Extract the (x, y) coordinate from the center of the cell holding the provided text.  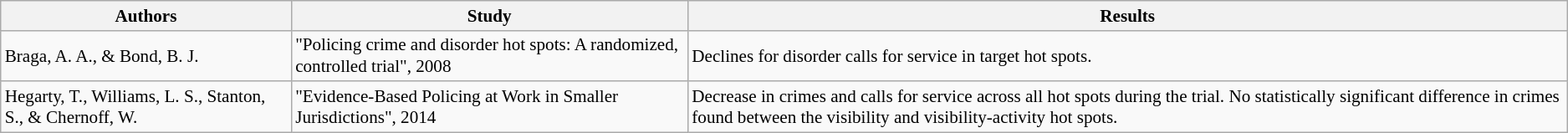
"Evidence-Based Policing at Work in Smaller Jurisdictions", 2014 (489, 107)
Results (1127, 15)
"Policing crime and disorder hot spots: A randomized, controlled trial", 2008 (489, 55)
Hegarty, T., Williams, L. S., Stanton, S., & Chernoff, W. (146, 107)
Authors (146, 15)
Declines for disorder calls for service in target hot spots. (1127, 55)
Braga, A. A., & Bond, B. J. (146, 55)
Study (489, 15)
